Pinpoint the cell where the given text exists, returning its [X, Y] midpoint coordinate. 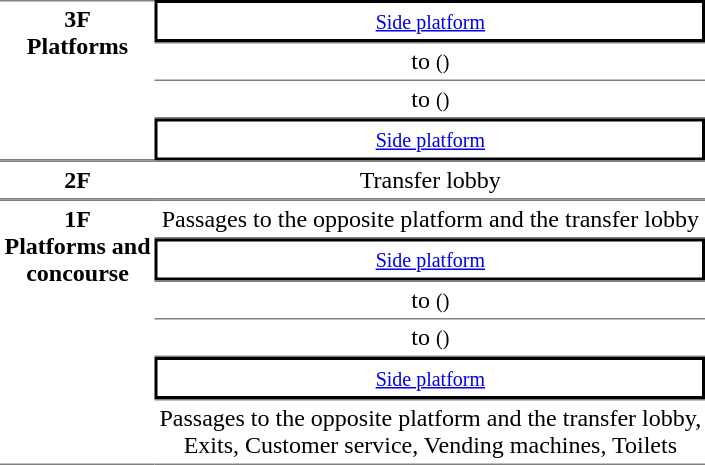
3FPlatforms [78, 80]
2F [78, 180]
